Return [X, Y] of the center of cell containing provided text 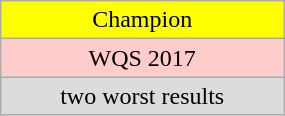
Champion [142, 20]
two worst results [142, 96]
WQS 2017 [142, 58]
